Determine the [x, y] coordinate at the center of the cell enclosing the given text.  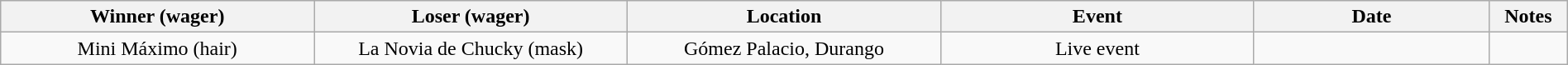
Event [1097, 17]
Live event [1097, 48]
Loser (wager) [471, 17]
Winner (wager) [157, 17]
Gómez Palacio, Durango [784, 48]
Location [784, 17]
La Novia de Chucky (mask) [471, 48]
Date [1371, 17]
Notes [1528, 17]
Mini Máximo (hair) [157, 48]
